Output the [X, Y] coordinate of the center of the cell containing the given text.  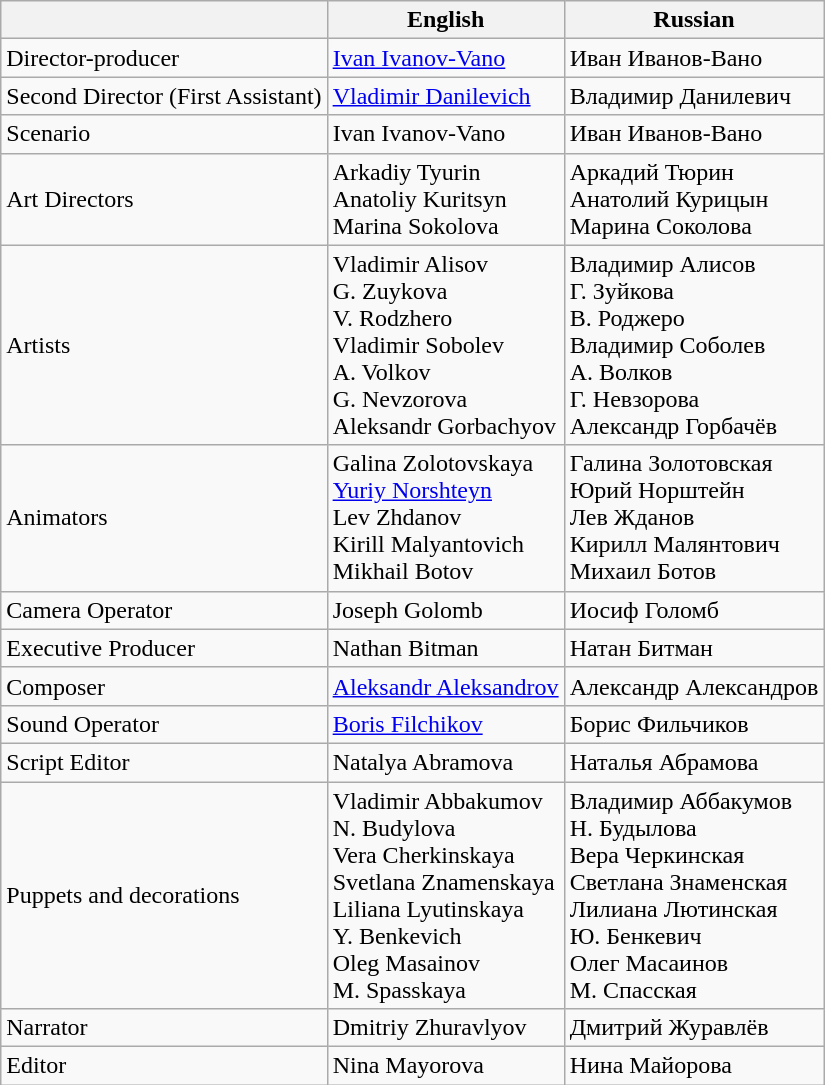
Галина ЗолотовскаяЮрий НорштейнЛев ЖдановКирилл МалянтовичМихаил Ботов [694, 518]
Joseph Golomb [446, 610]
Aleksandr Aleksandrov [446, 686]
Владимир АлисовГ. ЗуйковаВ. РоджероВладимир СоболевА. ВолковГ. НевзороваАлександр Горбачёв [694, 345]
Galina ZolotovskayaYuriy NorshteynLev ZhdanovKirill MalyantovichMikhail Botov [446, 518]
Борис Фильчиков [694, 724]
Puppets and decorations [164, 896]
Composer [164, 686]
Natalya Abramova [446, 762]
English [446, 20]
Narrator [164, 1028]
Art Directors [164, 199]
Executive Producer [164, 648]
Иосиф Голомб [694, 610]
Russian [694, 20]
Camera Operator [164, 610]
Nina Mayorova [446, 1066]
Artists [164, 345]
Animators [164, 518]
Наталья Абрамова [694, 762]
Владимир АббакумовН. БудыловаВера ЧеркинскаяСветлана ЗнаменскаяЛилиана ЛютинскаяЮ. БенкевичОлег МасаиновМ. Спасская [694, 896]
Аркадий ТюринАнатолий КурицынМарина Соколова [694, 199]
Editor [164, 1066]
Second Director (First Assistant) [164, 96]
Vladimir AbbakumovN. BudylovaVera CherkinskayaSvetlana ZnamenskayaLiliana LyutinskayaY. BenkevichOleg MasainovM. Spasskaya [446, 896]
Arkadiy TyurinAnatoliy KuritsynMarina Sokolova [446, 199]
Александр Александров [694, 686]
Нина Майорова [694, 1066]
Nathan Bitman [446, 648]
Scenario [164, 134]
Владимир Данилевич [694, 96]
Vladimir Danilevich [446, 96]
Script Editor [164, 762]
Director-producer [164, 58]
Dmitriy Zhuravlyov [446, 1028]
Натан Битман [694, 648]
Vladimir AlisovG. ZuykovaV. RodzheroVladimir SobolevA. VolkovG. NevzorovaAleksandr Gorbachyov [446, 345]
Boris Filchikov [446, 724]
Sound Operator [164, 724]
Дмитрий Журавлёв [694, 1028]
